For the text-containing cell, return its midpoint in [x, y] coordinate format. 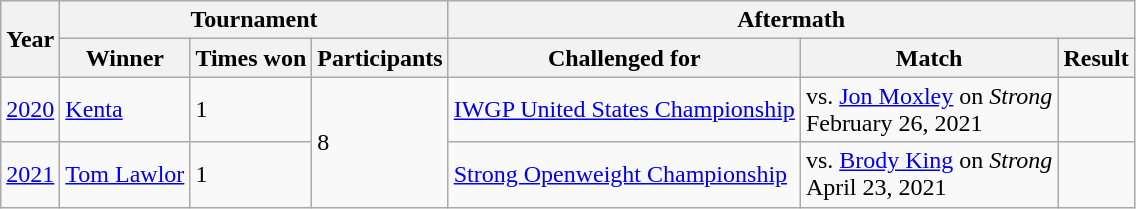
Result [1096, 58]
Tom Lawlor [125, 174]
2021 [30, 174]
Year [30, 39]
8 [380, 142]
IWGP United States Championship [624, 110]
Aftermath [791, 20]
vs. Brody King on StrongApril 23, 2021 [929, 174]
Challenged for [624, 58]
Strong Openweight Championship [624, 174]
Kenta [125, 110]
Winner [125, 58]
Participants [380, 58]
Match [929, 58]
2020 [30, 110]
vs. Jon Moxley on StrongFebruary 26, 2021 [929, 110]
Times won [251, 58]
Tournament [254, 20]
